Locate the cell with the specified text and output its (X, Y) center coordinate. 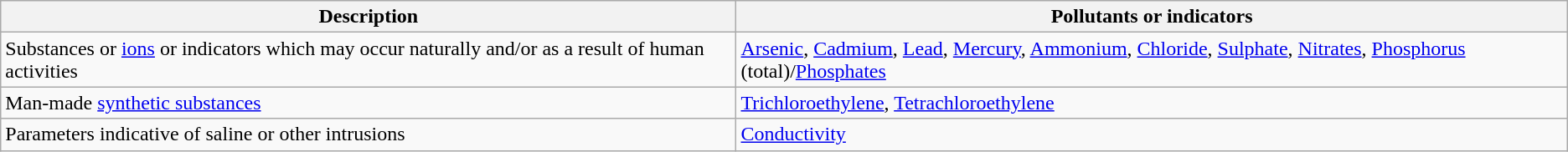
Arsenic, Cadmium, Lead, Mercury, Ammonium, Chloride, Sulphate, Nitrates, Phosphorus (total)/Phosphates (1152, 60)
Parameters indicative of saline or other intrusions (369, 134)
Substances or ions or indicators which may occur naturally and/or as a result of human activities (369, 60)
Conductivity (1152, 134)
Trichloroethylene, Tetrachloroethylene (1152, 103)
Man-made synthetic substances (369, 103)
Description (369, 17)
Pollutants or indicators (1152, 17)
